Capture the cell that displays the provided text and extract its [x, y] central coordinate. 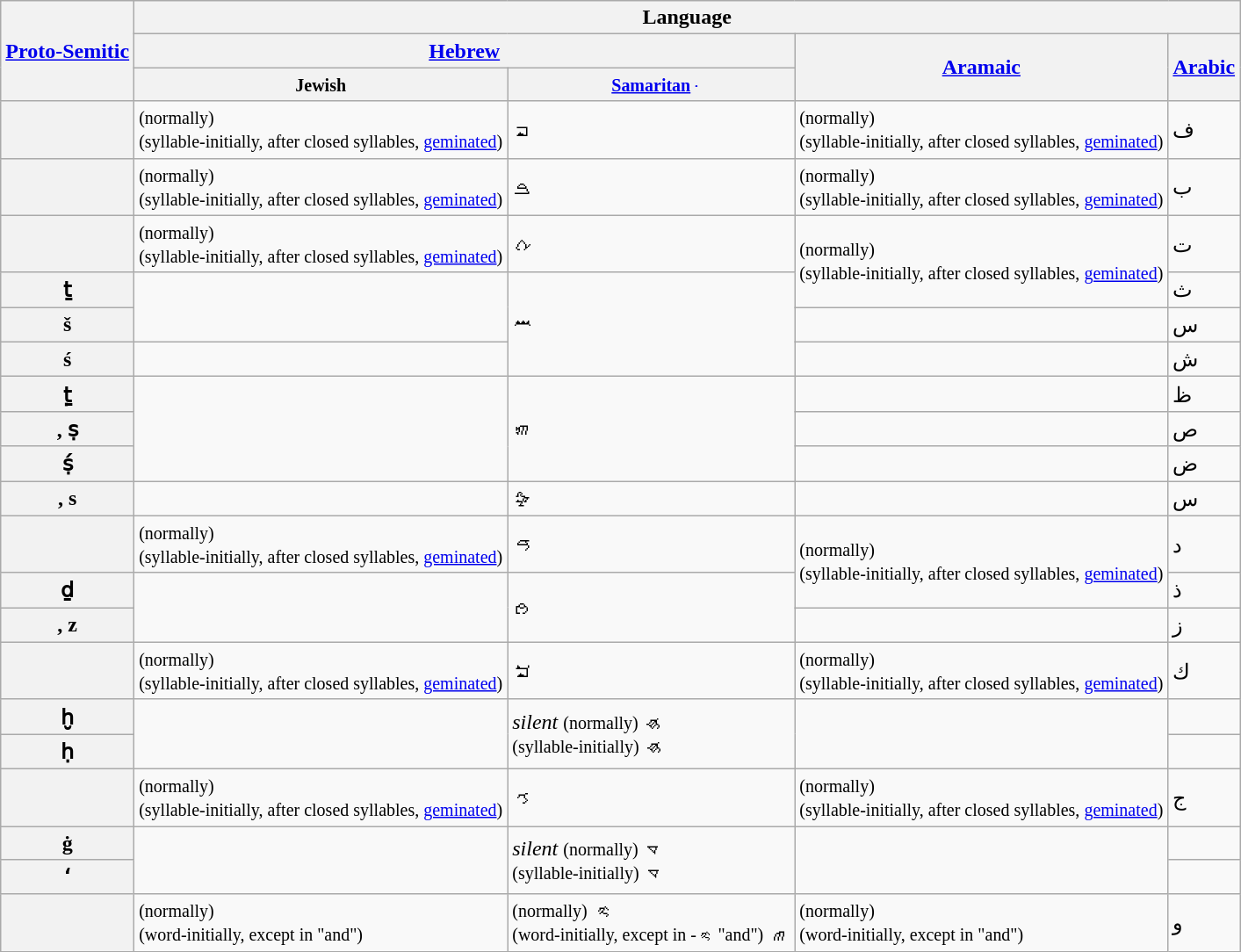
ࠔ [652, 325]
, z [68, 625]
ظ [1204, 394]
(normally) ࠅ (word-initially, except in -ࠅ "and") ࠉ [652, 922]
ز [1204, 625]
ࠊ [652, 671]
ص [1204, 429]
ࠐ [652, 130]
ف [1204, 130]
Jewish [321, 84]
ḥ [68, 752]
ࠎ [652, 499]
ك [1204, 671]
š [68, 325]
ࠑ [652, 429]
ṯ̣ [68, 394]
ḏ [68, 590]
ࠕ [652, 244]
ذ [1204, 590]
ض [1204, 464]
Samaritanּ [652, 84]
ج [1204, 797]
, s [68, 499]
ࠁ [652, 186]
Language [687, 18]
ࠂ [652, 797]
Proto-Semitic [68, 51]
ḫ [68, 717]
ش [1204, 359]
ࠆ [652, 608]
ś [68, 359]
Hebrew [465, 51]
ب [1204, 186]
ṣ́ [68, 464]
Arabic [1204, 68]
, ṣ [68, 429]
ʻ [68, 877]
silent (normally) ࠏ (syllable-initially) ࠏ [652, 860]
ث [1204, 290]
ṯ [68, 290]
و [1204, 922]
ࠃ [652, 545]
silent (normally) ࠇ (syllable-initially) ࠇ [652, 734]
ت [1204, 244]
ġ [68, 842]
د [1204, 545]
Aramaic [982, 68]
